From the cell containing the given text, extract its center point as [X, Y] coordinate. 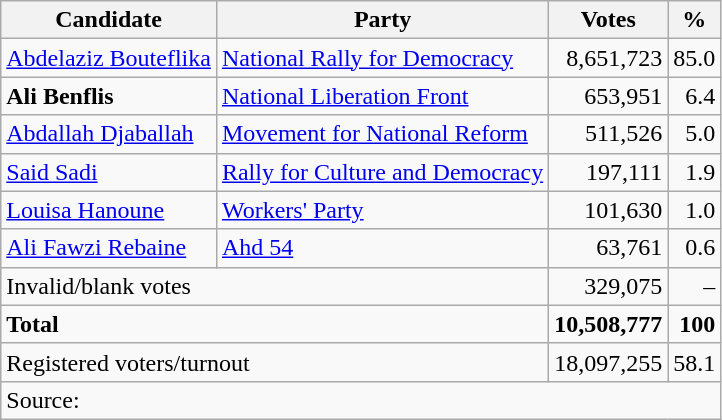
511,526 [608, 134]
63,761 [608, 248]
Invalid/blank votes [275, 286]
Source: [361, 400]
Workers' Party [382, 210]
0.6 [694, 248]
10,508,777 [608, 324]
Candidate [109, 20]
6.4 [694, 96]
National Liberation Front [382, 96]
100 [694, 324]
1.9 [694, 172]
% [694, 20]
Total [275, 324]
National Rally for Democracy [382, 58]
Abdelaziz Bouteflika [109, 58]
– [694, 286]
Votes [608, 20]
Ali Benflis [109, 96]
18,097,255 [608, 362]
Abdallah Djaballah [109, 134]
Ali Fawzi Rebaine [109, 248]
85.0 [694, 58]
Said Sadi [109, 172]
Registered voters/turnout [275, 362]
Rally for Culture and Democracy [382, 172]
8,651,723 [608, 58]
197,111 [608, 172]
58.1 [694, 362]
101,630 [608, 210]
Ahd 54 [382, 248]
329,075 [608, 286]
Movement for National Reform [382, 134]
1.0 [694, 210]
653,951 [608, 96]
5.0 [694, 134]
Louisa Hanoune [109, 210]
Party [382, 20]
